Detect which cell encompasses the target text, then output its [x, y] center coordinate. 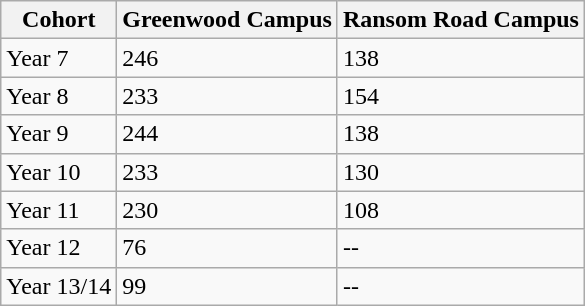
Year 7 [59, 58]
Year 10 [59, 172]
Ransom Road Campus [460, 20]
230 [228, 210]
108 [460, 210]
Year 13/14 [59, 286]
Year 9 [59, 134]
Year 12 [59, 248]
Year 11 [59, 210]
76 [228, 248]
Cohort [59, 20]
154 [460, 96]
246 [228, 58]
Greenwood Campus [228, 20]
99 [228, 286]
Year 8 [59, 96]
244 [228, 134]
130 [460, 172]
